Find where the given text appears and provide that cell's center as (X, Y) coordinate. 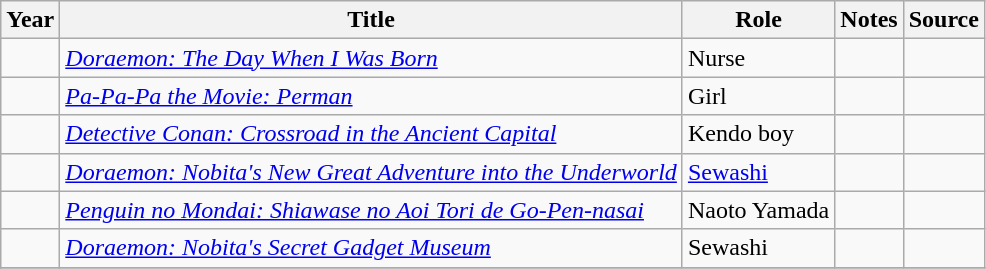
Nurse (758, 58)
Doraemon: Nobita's New Great Adventure into the Underworld (372, 172)
Detective Conan: Crossroad in the Ancient Capital (372, 134)
Role (758, 20)
Kendo boy (758, 134)
Title (372, 20)
Penguin no Mondai: Shiawase no Aoi Tori de Go-Pen-nasai (372, 210)
Naoto Yamada (758, 210)
Source (944, 20)
Doraemon: Nobita's Secret Gadget Museum (372, 248)
Year (30, 20)
Girl (758, 96)
Pa-Pa-Pa the Movie: Perman (372, 96)
Notes (869, 20)
Doraemon: The Day When I Was Born (372, 58)
